For the text-containing cell, return its midpoint in [X, Y] coordinate format. 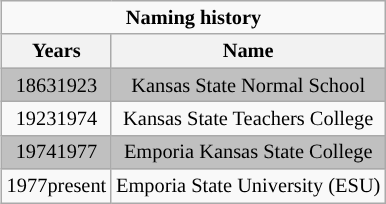
19231974 [56, 119]
Kansas State Teachers College [248, 119]
1977present [56, 186]
19741977 [56, 152]
Naming history [194, 18]
Emporia State University (ESU) [248, 186]
18631923 [56, 85]
Emporia Kansas State College [248, 152]
Kansas State Normal School [248, 85]
Name [248, 51]
Years [56, 51]
